Pinpoint the cell where the given text exists, returning its [X, Y] midpoint coordinate. 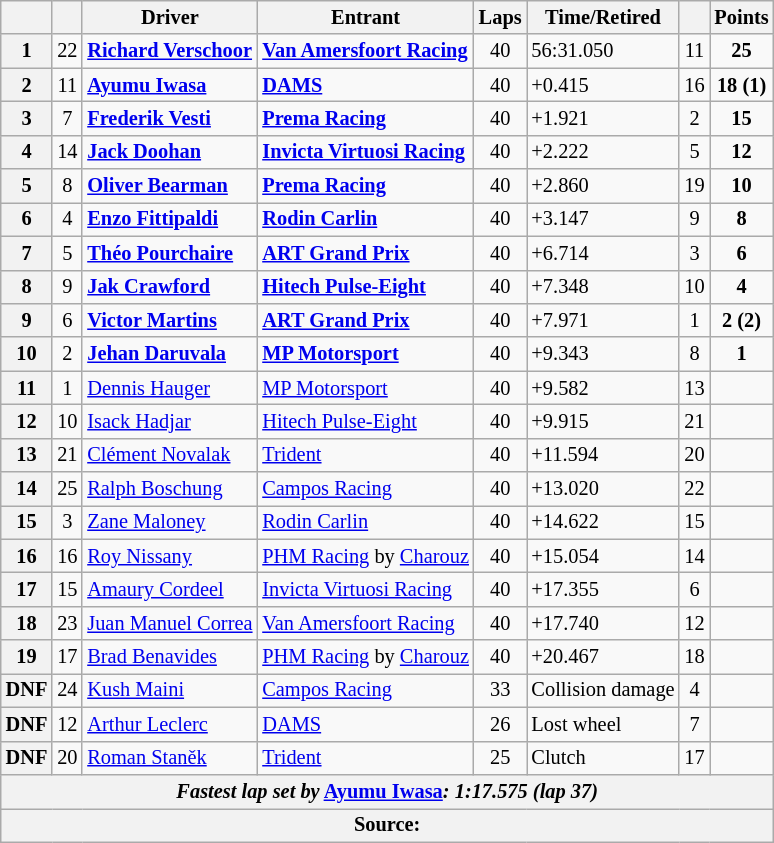
Victor Martins [170, 320]
+7.971 [604, 320]
Time/Retired [604, 17]
+1.921 [604, 118]
Clutch [604, 758]
Kush Maini [170, 690]
+6.714 [604, 253]
Amaury Cordeel [170, 589]
+15.054 [604, 556]
Enzo Fittipaldi [170, 219]
Oliver Bearman [170, 186]
24 [67, 690]
+2.860 [604, 186]
+20.467 [604, 657]
18 (1) [742, 85]
Jehan Daruvala [170, 354]
+17.740 [604, 623]
Source: [388, 825]
Clément Novalak [170, 455]
+9.915 [604, 421]
2 (2) [742, 320]
56:31.050 [604, 51]
Brad Benavides [170, 657]
Frederik Vesti [170, 118]
Driver [170, 17]
Ralph Boschung [170, 489]
Jak Crawford [170, 287]
Fastest lap set by Ayumu Iwasa: 1:17.575 (lap 37) [388, 791]
+14.622 [604, 522]
Points [742, 17]
Entrant [365, 17]
+0.415 [604, 85]
33 [500, 690]
Dennis Hauger [170, 388]
Roy Nissany [170, 556]
26 [500, 724]
+9.582 [604, 388]
Zane Maloney [170, 522]
+13.020 [604, 489]
+9.343 [604, 354]
Théo Pourchaire [170, 253]
+3.147 [604, 219]
Roman Staněk [170, 758]
+2.222 [604, 152]
+17.355 [604, 589]
23 [67, 623]
Arthur Leclerc [170, 724]
Ayumu Iwasa [170, 85]
+11.594 [604, 455]
Lost wheel [604, 724]
Isack Hadjar [170, 421]
Laps [500, 17]
Collision damage [604, 690]
+7.348 [604, 287]
Jack Doohan [170, 152]
Richard Verschoor [170, 51]
Juan Manuel Correa [170, 623]
